Identify which cell holds the provided text, then report its [x, y] central coordinate. 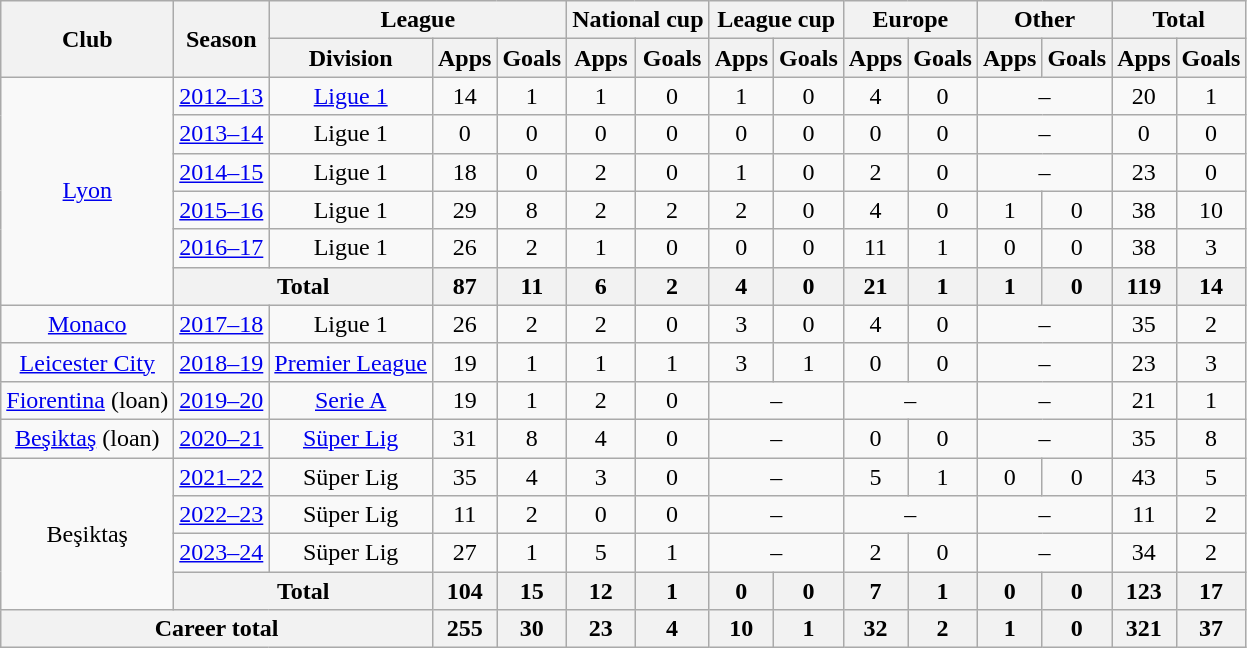
17 [1211, 591]
Monaco [88, 324]
Premier League [351, 362]
League [418, 20]
Division [351, 58]
37 [1211, 629]
Leicester City [88, 362]
Serie A [351, 400]
2014–15 [222, 172]
2020–21 [222, 438]
31 [464, 438]
43 [1144, 477]
87 [464, 286]
255 [464, 629]
29 [464, 210]
Career total [217, 629]
321 [1144, 629]
20 [1144, 96]
National cup [638, 20]
Season [222, 39]
2023–24 [222, 553]
Other [1044, 20]
League cup [776, 20]
2022–23 [222, 515]
Beşiktaş [88, 534]
Club [88, 39]
Europe [910, 20]
2013–14 [222, 134]
6 [601, 286]
2021–22 [222, 477]
Beşiktaş (loan) [88, 438]
Lyon [88, 191]
2016–17 [222, 248]
27 [464, 553]
15 [532, 591]
30 [532, 629]
7 [875, 591]
18 [464, 172]
2015–16 [222, 210]
32 [875, 629]
34 [1144, 553]
2012–13 [222, 96]
119 [1144, 286]
104 [464, 591]
Fiorentina (loan) [88, 400]
2019–20 [222, 400]
123 [1144, 591]
12 [601, 591]
2017–18 [222, 324]
2018–19 [222, 362]
